Return the [x, y] coordinate for the center point of the cell that contains the specified text.  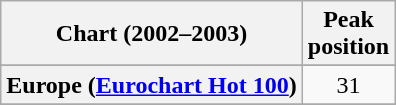
31 [348, 85]
Chart (2002–2003) [152, 34]
Europe (Eurochart Hot 100) [152, 85]
Peakposition [348, 34]
